Locate the cell with the specified text and output its [X, Y] center coordinate. 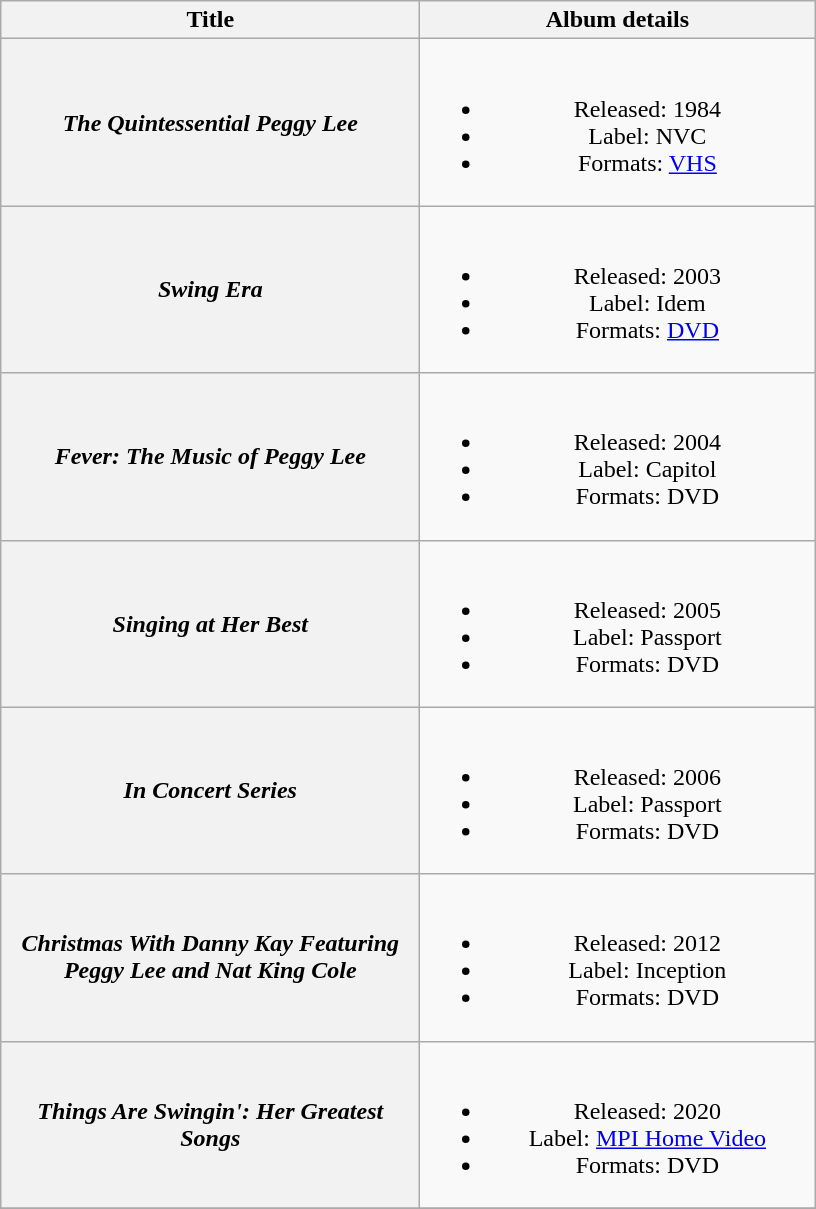
Things Are Swingin': Her Greatest Songs [210, 1124]
Fever: The Music of Peggy Lee [210, 456]
The Quintessential Peggy Lee [210, 122]
Released: 1984Label: NVCFormats: VHS [618, 122]
Singing at Her Best [210, 624]
Swing Era [210, 290]
Released: 2005Label: PassportFormats: DVD [618, 624]
In Concert Series [210, 790]
Released: 2006Label: PassportFormats: DVD [618, 790]
Christmas With Danny Kay Featuring Peggy Lee and Nat King Cole [210, 958]
Released: 2020Label: MPI Home VideoFormats: DVD [618, 1124]
Released: 2004Label: CapitolFormats: DVD [618, 456]
Title [210, 20]
Released: 2003Label: IdemFormats: DVD [618, 290]
Released: 2012Label: InceptionFormats: DVD [618, 958]
Album details [618, 20]
